Identify which cell holds the provided text, then report its [X, Y] central coordinate. 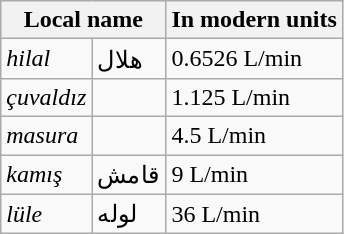
Local name [84, 20]
kamış [46, 174]
hilal [46, 59]
9 L/min [254, 174]
In modern units [254, 20]
36 L/min [254, 214]
lüle [46, 214]
0.6526 L/min [254, 59]
masura [46, 135]
هلال [129, 59]
çuvaldız [46, 97]
لوله [129, 214]
1.125 L/min [254, 97]
4.5 L/min [254, 135]
قامش [129, 174]
